Search for the cell housing the specified text and yield its (x, y) center coordinate. 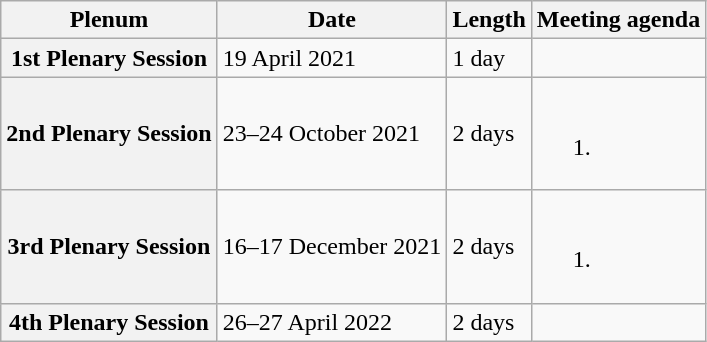
23–24 October 2021 (332, 134)
Date (332, 20)
Length (489, 20)
Meeting agenda (618, 20)
19 April 2021 (332, 58)
16–17 December 2021 (332, 246)
1st Plenary Session (109, 58)
26–27 April 2022 (332, 322)
3rd Plenary Session (109, 246)
2nd Plenary Session (109, 134)
1 day (489, 58)
Plenum (109, 20)
4th Plenary Session (109, 322)
